Identify which cell holds the provided text, then report its [x, y] central coordinate. 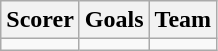
Goals [114, 20]
Team [183, 20]
Scorer [40, 20]
